Extract the [x, y] coordinate from the center of the cell holding the provided text.  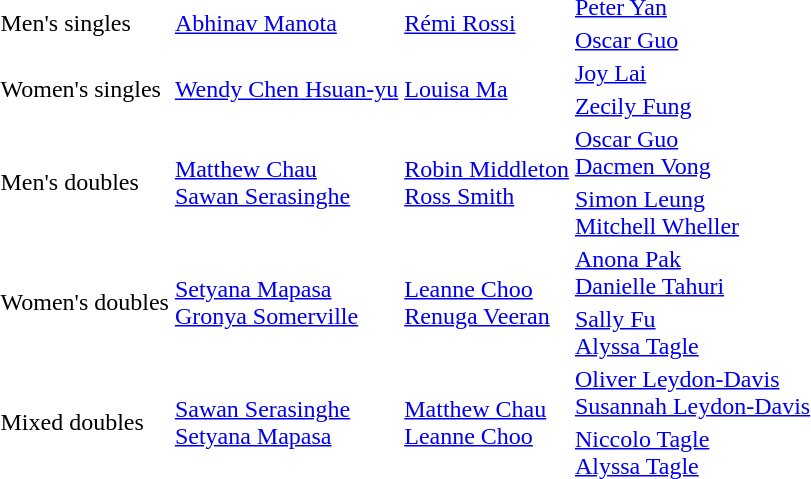
Joy Lai [692, 73]
Oscar Guo Dacmen Vong [692, 152]
Oscar Guo [692, 40]
Leanne Choo Renuga Veeran [487, 302]
Sally Fu Alyssa Tagle [692, 332]
Oliver Leydon-Davis Susannah Leydon-Davis [692, 392]
Simon Leung Mitchell Wheller [692, 212]
Louisa Ma [487, 90]
Wendy Chen Hsuan-yu [286, 90]
Setyana Mapasa Gronya Somerville [286, 302]
Robin Middleton Ross Smith [487, 182]
Matthew Chau Sawan Serasinghe [286, 182]
Anona Pak Danielle Tahuri [692, 272]
Zecily Fung [692, 106]
